Provide the (x, y) coordinate of the cell's center where the given text is located.  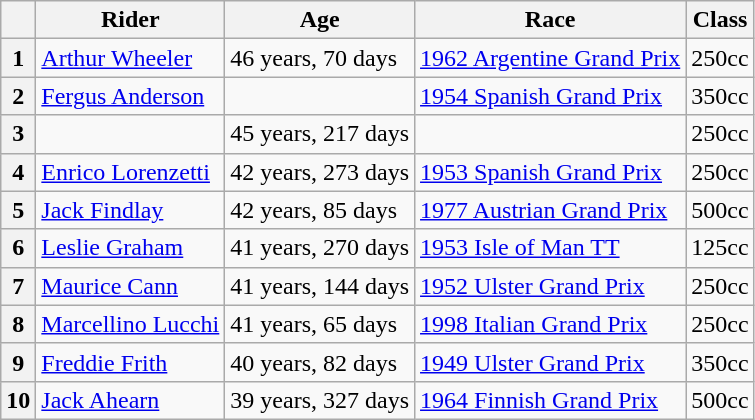
7 (18, 286)
Race (550, 20)
1 (18, 58)
Leslie Graham (130, 248)
5 (18, 210)
Class (720, 20)
10 (18, 400)
1953 Isle of Man TT (550, 248)
1964 Finnish Grand Prix (550, 400)
41 years, 270 days (320, 248)
4 (18, 172)
1962 Argentine Grand Prix (550, 58)
Enrico Lorenzetti (130, 172)
41 years, 65 days (320, 324)
Marcellino Lucchi (130, 324)
46 years, 70 days (320, 58)
Rider (130, 20)
Maurice Cann (130, 286)
125cc (720, 248)
41 years, 144 days (320, 286)
1949 Ulster Grand Prix (550, 362)
3 (18, 134)
Arthur Wheeler (130, 58)
Fergus Anderson (130, 96)
1998 Italian Grand Prix (550, 324)
Freddie Frith (130, 362)
1954 Spanish Grand Prix (550, 96)
42 years, 273 days (320, 172)
8 (18, 324)
42 years, 85 days (320, 210)
Age (320, 20)
1953 Spanish Grand Prix (550, 172)
6 (18, 248)
40 years, 82 days (320, 362)
39 years, 327 days (320, 400)
1952 Ulster Grand Prix (550, 286)
Jack Ahearn (130, 400)
Jack Findlay (130, 210)
2 (18, 96)
1977 Austrian Grand Prix (550, 210)
45 years, 217 days (320, 134)
9 (18, 362)
